Determine the (X, Y) coordinate at the center of the cell enclosing the given text.  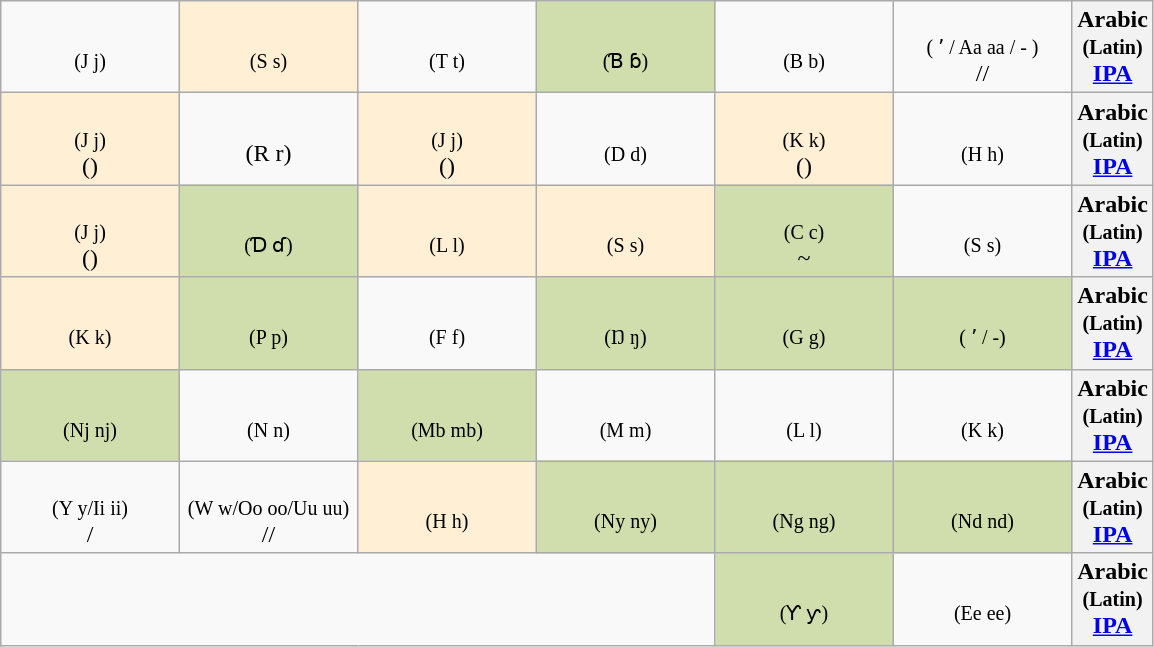
‌(B b) (804, 47)
‌(W w/Oo oo/Uu uu)// (268, 507)
‌( - / ʼ / Aa aa )// (982, 47)
‌(N n) (268, 415)
‌(Ee ee) (982, 599)
‌(Nd nd) (982, 507)
‌(C c)‍~‍ (804, 231)
‌(- / ʼ ) (982, 323)
‌(K k)() (804, 139)
‌(Mb mb) (447, 415)
‌(M m) (625, 415)
‌(Ŋ ŋ) (625, 323)
‌(F f) (447, 323)
‌(Ny ny) (625, 507)
‌(Ɓ ɓ) (625, 47)
(R r) (268, 139)
‌(G g) (804, 323)
‌(J j) (90, 47)
‌(Ng ng) (804, 507)
‌(T t) (447, 47)
‌(Ƴ ƴ) (804, 599)
‌(Y y/Ii ii)/ (90, 507)
‌(D d) (625, 139)
‌(Ɗ ɗ) (268, 231)
‌(Nj nj) (90, 415)
‌(P p) (268, 323)
